Determine the (x, y) coordinate at the center of the cell enclosing the given text.  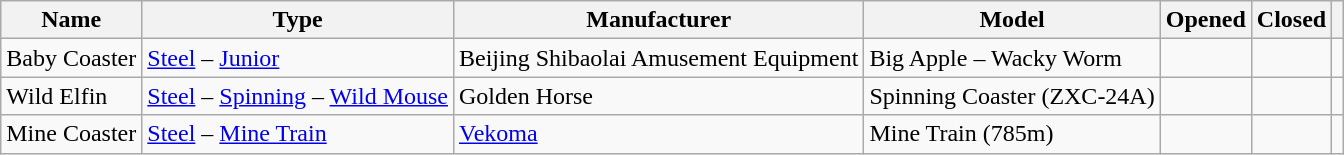
Golden Horse (658, 96)
Steel – Mine Train (298, 134)
Wild Elfin (72, 96)
Steel – Spinning – Wild Mouse (298, 96)
Manufacturer (658, 20)
Closed (1291, 20)
Baby Coaster (72, 58)
Spinning Coaster (ZXC-24A) (1012, 96)
Steel – Junior (298, 58)
Model (1012, 20)
Type (298, 20)
Opened (1206, 20)
Mine Train (785m) (1012, 134)
Name (72, 20)
Big Apple – Wacky Worm (1012, 58)
Mine Coaster (72, 134)
Vekoma (658, 134)
Beijing Shibaolai Amusement Equipment (658, 58)
